Provide the [x, y] coordinate of the cell's center where the given text is located.  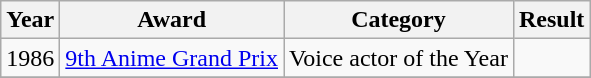
Category [399, 20]
Result [551, 20]
Voice actor of the Year [399, 58]
1986 [30, 58]
Award [172, 20]
Year [30, 20]
9th Anime Grand Prix [172, 58]
